Search for the cell housing the specified text and yield its (X, Y) center coordinate. 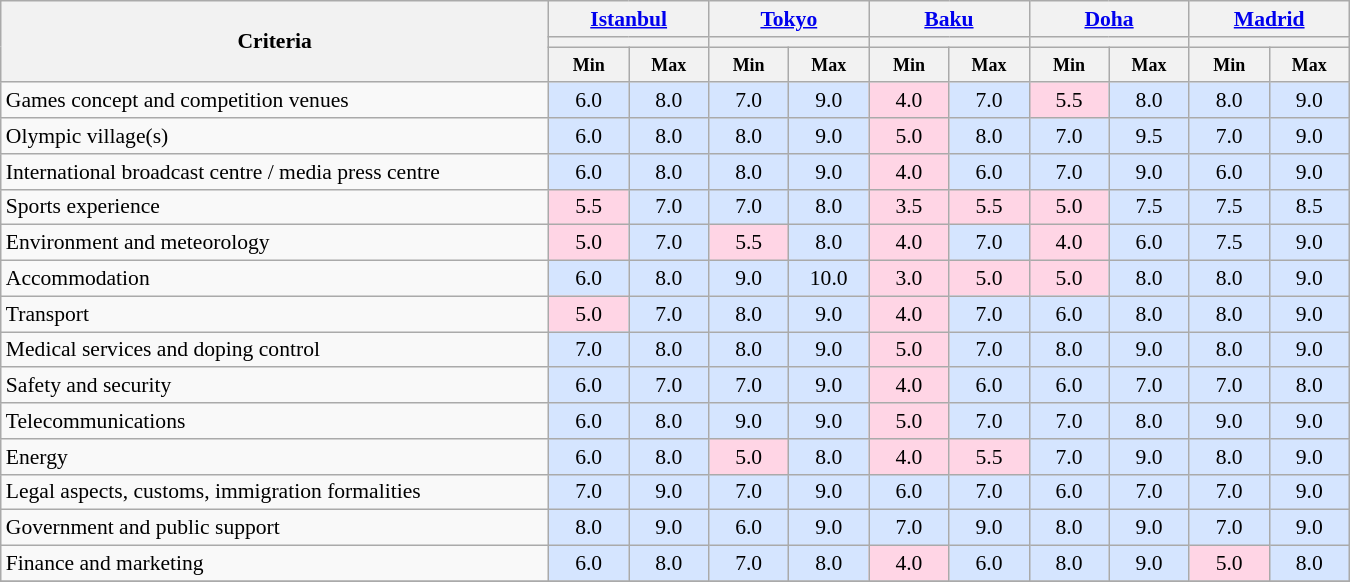
Energy (275, 457)
Environment and meteorology (275, 243)
Madrid (1269, 19)
3.5 (909, 207)
Accommodation (275, 279)
Sports experience (275, 207)
Baku (949, 19)
3.0 (909, 279)
Government and public support (275, 528)
Games concept and competition venues (275, 101)
International broadcast centre / media press centre (275, 172)
Legal aspects, customs, immigration formalities (275, 492)
Safety and security (275, 386)
Istanbul (629, 19)
Transport (275, 314)
Tokyo (789, 19)
Medical services and doping control (275, 350)
8.5 (1309, 207)
Olympic village(s) (275, 136)
10.0 (829, 279)
Telecommunications (275, 421)
9.5 (1149, 136)
Doha (1109, 19)
Criteria (275, 42)
Finance and marketing (275, 564)
